Extract the (x, y) coordinate from the center of the cell holding the provided text.  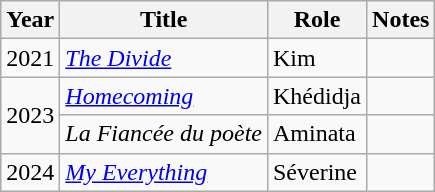
Role (316, 20)
Séverine (316, 172)
Kim (316, 58)
La Fiancée du poète (164, 134)
2023 (30, 115)
Aminata (316, 134)
Year (30, 20)
Khédidja (316, 96)
2021 (30, 58)
Title (164, 20)
The Divide (164, 58)
Homecoming (164, 96)
2024 (30, 172)
Notes (401, 20)
My Everything (164, 172)
